Search for the cell housing the specified text and yield its (X, Y) center coordinate. 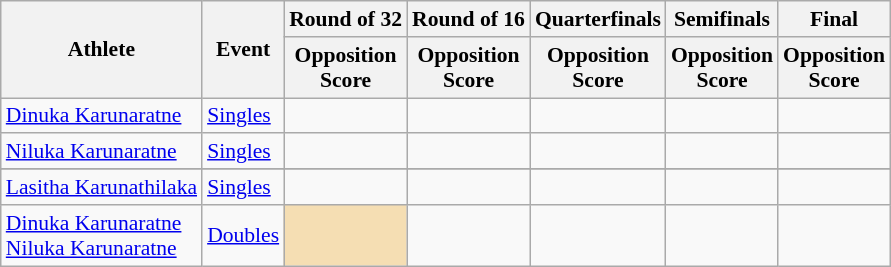
Lasitha Karunathilaka (102, 187)
Quarterfinals (598, 19)
Niluka Karunaratne (102, 152)
Athlete (102, 50)
Final (834, 19)
Round of 32 (346, 19)
Dinuka Karunaratne Niluka Karunaratne (102, 236)
Semifinals (722, 19)
Doubles (243, 236)
Event (243, 50)
Dinuka Karunaratne (102, 116)
Round of 16 (468, 19)
